Return (x, y) of the center of cell containing provided text 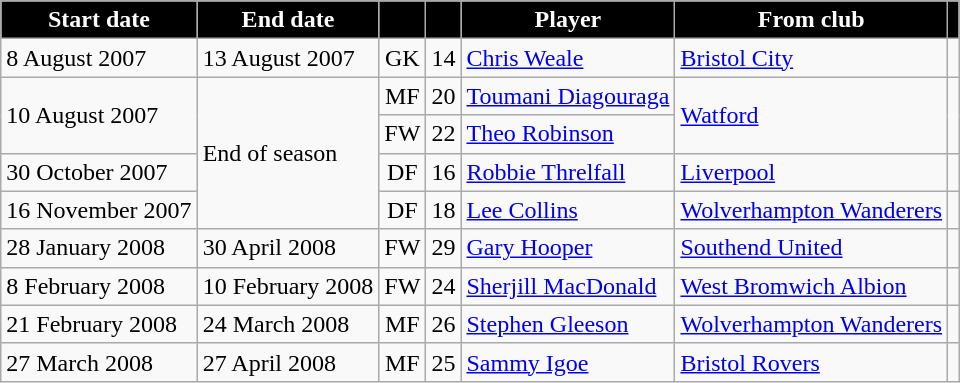
Player (568, 20)
10 August 2007 (99, 115)
21 February 2008 (99, 324)
28 January 2008 (99, 248)
26 (444, 324)
Stephen Gleeson (568, 324)
30 October 2007 (99, 172)
24 (444, 286)
8 August 2007 (99, 58)
Liverpool (812, 172)
27 April 2008 (288, 362)
Gary Hooper (568, 248)
GK (402, 58)
16 (444, 172)
30 April 2008 (288, 248)
8 February 2008 (99, 286)
20 (444, 96)
West Bromwich Albion (812, 286)
Sammy Igoe (568, 362)
14 (444, 58)
Bristol Rovers (812, 362)
29 (444, 248)
Lee Collins (568, 210)
25 (444, 362)
End date (288, 20)
24 March 2008 (288, 324)
Southend United (812, 248)
Toumani Diagouraga (568, 96)
Start date (99, 20)
10 February 2008 (288, 286)
13 August 2007 (288, 58)
Watford (812, 115)
Bristol City (812, 58)
16 November 2007 (99, 210)
End of season (288, 153)
From club (812, 20)
Robbie Threlfall (568, 172)
Chris Weale (568, 58)
Theo Robinson (568, 134)
22 (444, 134)
18 (444, 210)
Sherjill MacDonald (568, 286)
27 March 2008 (99, 362)
